Capture the cell that displays the provided text and extract its (X, Y) central coordinate. 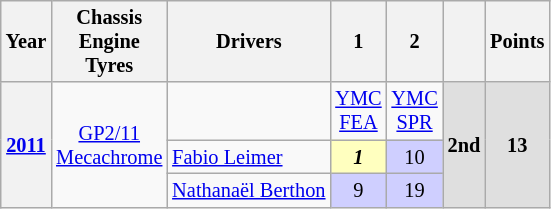
2011 (26, 144)
9 (358, 190)
ChassisEngineTyres (109, 41)
Points (517, 41)
Fabio Leimer (248, 157)
YMCFEA (358, 111)
Drivers (248, 41)
GP2/11Mecachrome (109, 144)
YMCSPR (415, 111)
10 (415, 157)
19 (415, 190)
Nathanaël Berthon (248, 190)
2nd (464, 144)
Year (26, 41)
13 (517, 144)
2 (415, 41)
